For the text-containing cell, return its midpoint in (x, y) coordinate format. 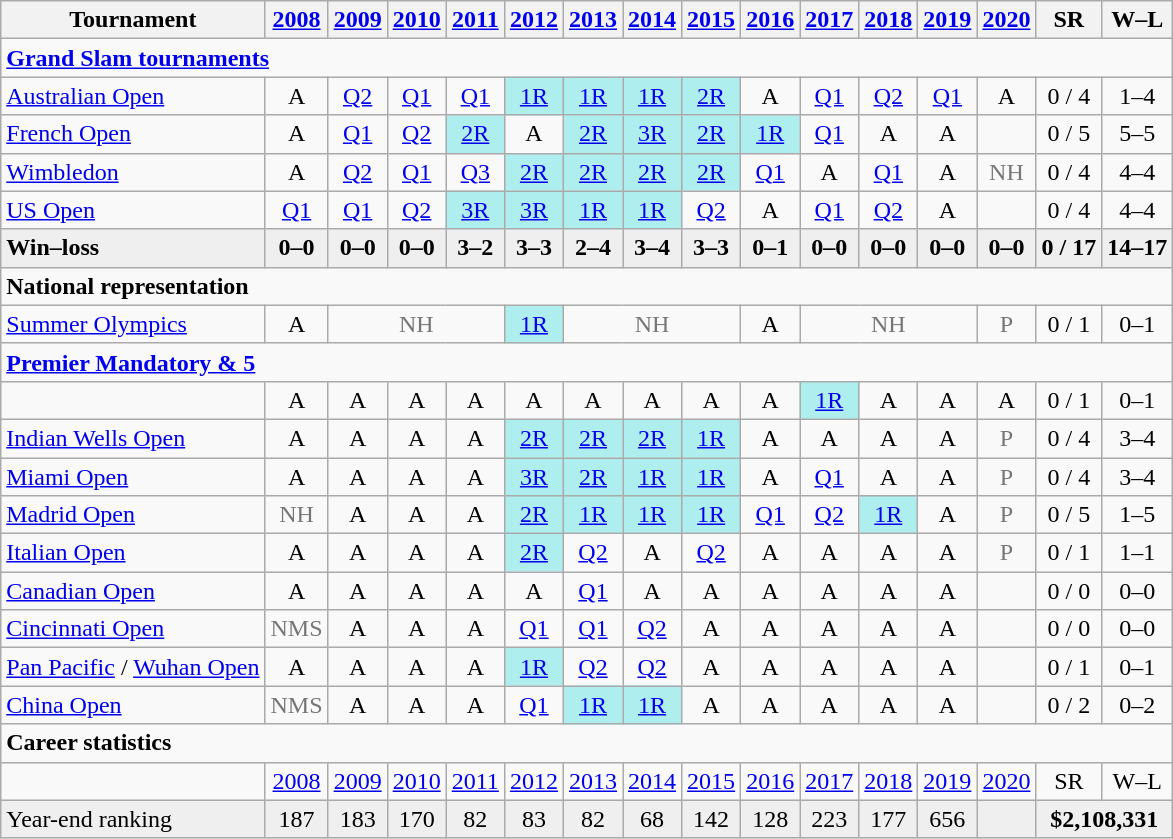
183 (358, 819)
0 / 17 (1069, 248)
Grand Slam tournaments (587, 58)
Miami Open (133, 477)
14–17 (1138, 248)
Wimbledon (133, 172)
177 (888, 819)
Premier Mandatory & 5 (587, 362)
0 / 2 (1069, 705)
Canadian Open (133, 591)
Year-end ranking (133, 819)
187 (296, 819)
83 (534, 819)
656 (948, 819)
Australian Open (133, 96)
Indian Wells Open (133, 438)
Q3 (475, 172)
Tournament (133, 20)
Career statistics (587, 743)
223 (830, 819)
170 (416, 819)
142 (712, 819)
5–5 (1138, 134)
US Open (133, 210)
2–4 (592, 248)
3–2 (475, 248)
128 (770, 819)
0–2 (1138, 705)
National representation (587, 286)
French Open (133, 134)
Italian Open (133, 553)
68 (652, 819)
China Open (133, 705)
Madrid Open (133, 515)
1–4 (1138, 96)
Cincinnati Open (133, 629)
Summer Olympics (133, 324)
Pan Pacific / Wuhan Open (133, 667)
1–5 (1138, 515)
Win–loss (133, 248)
1–1 (1138, 553)
$2,108,331 (1104, 819)
